Pinpoint the cell where the given text exists, returning its (x, y) midpoint coordinate. 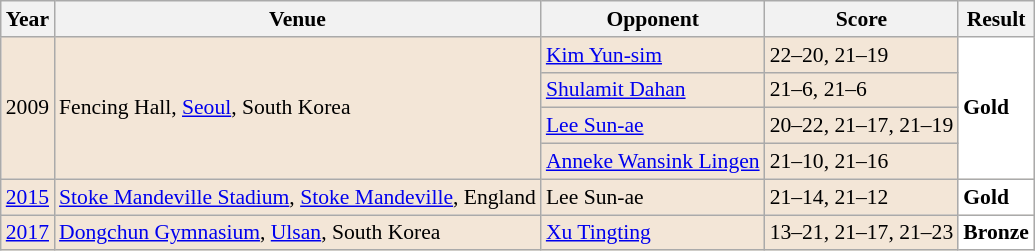
Anneke Wansink Lingen (653, 162)
2017 (28, 233)
22–20, 21–19 (862, 55)
Dongchun Gymnasium, Ulsan, South Korea (298, 233)
2015 (28, 197)
2009 (28, 108)
Bronze (996, 233)
Year (28, 19)
21–10, 21–16 (862, 162)
13–21, 21–17, 21–23 (862, 233)
Opponent (653, 19)
Xu Tingting (653, 233)
20–22, 21–17, 21–19 (862, 126)
Result (996, 19)
Venue (298, 19)
Fencing Hall, Seoul, South Korea (298, 108)
21–6, 21–6 (862, 90)
Score (862, 19)
Stoke Mandeville Stadium, Stoke Mandeville, England (298, 197)
21–14, 21–12 (862, 197)
Kim Yun-sim (653, 55)
Shulamit Dahan (653, 90)
